Find where the given text appears and provide that cell's center as [X, Y] coordinate. 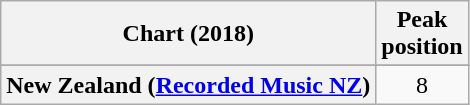
8 [422, 85]
New Zealand (Recorded Music NZ) [188, 85]
Peak position [422, 34]
Chart (2018) [188, 34]
